Locate the cell with the specified text and output its (x, y) center coordinate. 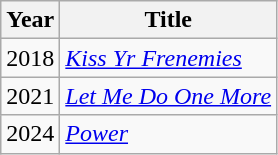
2018 (30, 58)
2024 (30, 134)
Title (168, 20)
2021 (30, 96)
Power (168, 134)
Kiss Yr Frenemies (168, 58)
Year (30, 20)
Let Me Do One More (168, 96)
